Find where the given text appears and provide that cell's center as [X, Y] coordinate. 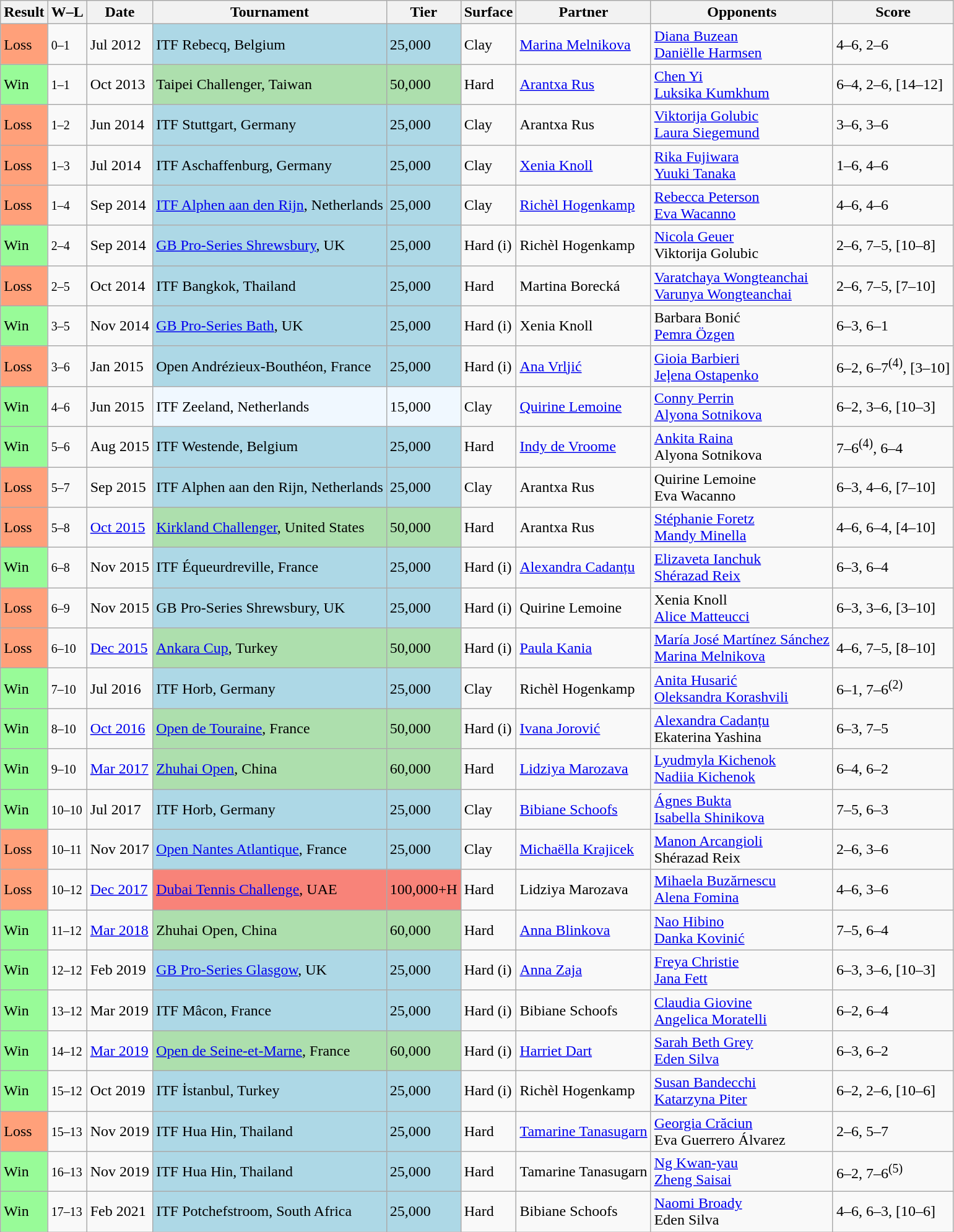
Dubai Tennis Challenge, UAE [270, 890]
8–10 [67, 729]
5–7 [67, 486]
6–2, 6–7(4), [3–10] [893, 366]
Indy de Vroome [583, 447]
Marina Melnikova [583, 45]
1–1 [67, 84]
Anita Husarić Oleksandra Korashvili [742, 688]
4–6, 6–4, [4–10] [893, 527]
6–2, 2–6, [10–6] [893, 1090]
Elizaveta Ianchuk Shérazad Reix [742, 568]
Chen Yi Luksika Kumkhum [742, 84]
2–6, 7–5, [7–10] [893, 286]
3–6, 3–6 [893, 125]
Ng Kwan-yau Zheng Saisai [742, 1172]
Feb 2021 [119, 1212]
Anna Blinkova [583, 929]
Ivana Jorović [583, 729]
Alexandra Cadanțu [583, 568]
Date [119, 12]
GB Pro-Series Bath, UK [270, 325]
Dec 2017 [119, 890]
Taipei Challenger, Taiwan [270, 84]
4–6, 4–6 [893, 205]
Alexandra Cadanțu Ekaterina Yashina [742, 729]
Score [893, 12]
5–6 [67, 447]
9–10 [67, 769]
ITF Aschaffenburg, Germany [270, 165]
Open Nantes Atlantique, France [270, 849]
Jun 2014 [119, 125]
Oct 2014 [119, 286]
5–8 [67, 527]
Viktorija Golubic Laura Siegemund [742, 125]
100,000+H [423, 890]
16–13 [67, 1172]
3–5 [67, 325]
Nicola Geuer Viktorija Golubic [742, 245]
Jul 2012 [119, 45]
15–13 [67, 1131]
Conny Perrin Alyona Sotnikova [742, 406]
Nao Hibino Danka Kovinić [742, 929]
Claudia Giovine Angelica Moratelli [742, 1010]
ITF İstanbul, Turkey [270, 1090]
1–2 [67, 125]
Paula Kania [583, 648]
15–12 [67, 1090]
17–13 [67, 1212]
1–6, 4–6 [893, 165]
4–6 [67, 406]
GB Pro-Series Glasgow, UK [270, 970]
Xenia Knoll Alice Matteucci [742, 608]
Harriet Dart [583, 1051]
Rika Fujiwara Yuuki Tanaka [742, 165]
Anna Zaja [583, 970]
6–9 [67, 608]
Tier [423, 12]
Ankara Cup, Turkey [270, 648]
6–3, 6–2 [893, 1051]
Mar 2017 [119, 769]
6–4, 6–2 [893, 769]
11–12 [67, 929]
Jul 2017 [119, 809]
Michaëlla Krajicek [583, 849]
15,000 [423, 406]
ITF Bangkok, Thailand [270, 286]
6–3, 7–5 [893, 729]
Nov 2014 [119, 325]
Gioia Barbieri Jeļena Ostapenko [742, 366]
Ágnes Bukta Isabella Shinikova [742, 809]
6–3, 6–4 [893, 568]
6–10 [67, 648]
7–5, 6–4 [893, 929]
Rebecca Peterson Eva Wacanno [742, 205]
Jul 2016 [119, 688]
Martina Borecká [583, 286]
12–12 [67, 970]
Varatchaya Wongteanchai Varunya Wongteanchai [742, 286]
7–10 [67, 688]
6–2, 6–4 [893, 1010]
1–3 [67, 165]
Susan Bandecchi Katarzyna Piter [742, 1090]
2–4 [67, 245]
Georgia Crăciun Eva Guerrero Álvarez [742, 1131]
Oct 2016 [119, 729]
2–6, 3–6 [893, 849]
2–6, 7–5, [10–8] [893, 245]
Opponents [742, 12]
10–11 [67, 849]
Feb 2019 [119, 970]
6–8 [67, 568]
Open de Touraine, France [270, 729]
Oct 2019 [119, 1090]
6–3, 3–6, [10–3] [893, 970]
ITF Potchefstroom, South Africa [270, 1212]
14–12 [67, 1051]
6–3, 6–1 [893, 325]
Jun 2015 [119, 406]
ITF Mâcon, France [270, 1010]
2–5 [67, 286]
W–L [67, 12]
Aug 2015 [119, 447]
10–12 [67, 890]
Tournament [270, 12]
ITF Zeeland, Netherlands [270, 406]
Dec 2015 [119, 648]
7–6(4), 6–4 [893, 447]
ITF Westende, Belgium [270, 447]
2–6, 5–7 [893, 1131]
Barbara Bonić Pemra Özgen [742, 325]
0–1 [67, 45]
Jan 2015 [119, 366]
Partner [583, 12]
Result [24, 12]
Jul 2014 [119, 165]
6–1, 7–6(2) [893, 688]
6–2, 7–6(5) [893, 1172]
Surface [488, 12]
Sarah Beth Grey Eden Silva [742, 1051]
4–6, 3–6 [893, 890]
3–6 [67, 366]
13–12 [67, 1010]
4–6, 6–3, [10–6] [893, 1212]
Oct 2013 [119, 84]
1–4 [67, 205]
6–3, 4–6, [7–10] [893, 486]
Oct 2015 [119, 527]
6–4, 2–6, [14–12] [893, 84]
Freya Christie Jana Fett [742, 970]
ITF Stuttgart, Germany [270, 125]
Kirkland Challenger, United States [270, 527]
Naomi Broady Eden Silva [742, 1212]
Nov 2017 [119, 849]
Lyudmyla Kichenok Nadiia Kichenok [742, 769]
Open de Seine-et-Marne, France [270, 1051]
4–6, 7–5, [8–10] [893, 648]
10–10 [67, 809]
Mar 2018 [119, 929]
7–5, 6–3 [893, 809]
ITF Équeurdreville, France [270, 568]
María José Martínez Sánchez Marina Melnikova [742, 648]
Manon Arcangioli Shérazad Reix [742, 849]
ITF Rebecq, Belgium [270, 45]
Ankita Raina Alyona Sotnikova [742, 447]
Sep 2015 [119, 486]
6–2, 3–6, [10–3] [893, 406]
6–3, 3–6, [3–10] [893, 608]
Diana Buzean Daniëlle Harmsen [742, 45]
Ana Vrljić [583, 366]
Quirine Lemoine Eva Wacanno [742, 486]
4–6, 2–6 [893, 45]
Open Andrézieux-Bouthéon, France [270, 366]
Stéphanie Foretz Mandy Minella [742, 527]
Mihaela Buzărnescu Alena Fomina [742, 890]
